Output the [x, y] coordinate of the center of the cell containing the given text.  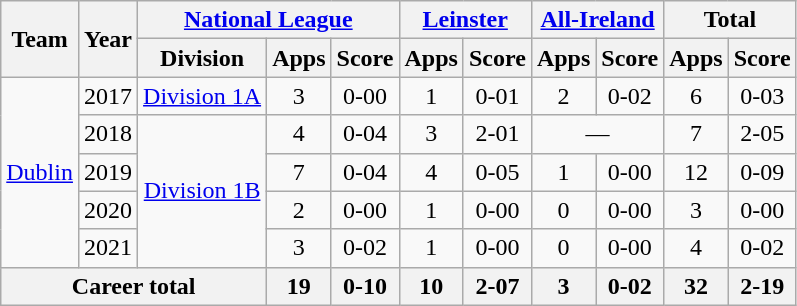
0-10 [365, 286]
Division 1B [202, 191]
6 [696, 96]
0-03 [762, 96]
2-07 [497, 286]
2-19 [762, 286]
2018 [108, 134]
19 [299, 286]
Team [40, 39]
2021 [108, 248]
Division 1A [202, 96]
Leinster [465, 20]
Division [202, 58]
0-05 [497, 172]
Dublin [40, 172]
All-Ireland [597, 20]
2-01 [497, 134]
0-09 [762, 172]
Year [108, 39]
2020 [108, 210]
0-01 [497, 96]
National League [268, 20]
— [597, 134]
Career total [134, 286]
2017 [108, 96]
2-05 [762, 134]
32 [696, 286]
Total [730, 20]
2019 [108, 172]
12 [696, 172]
10 [431, 286]
